Return (x, y) of the center of cell containing provided text 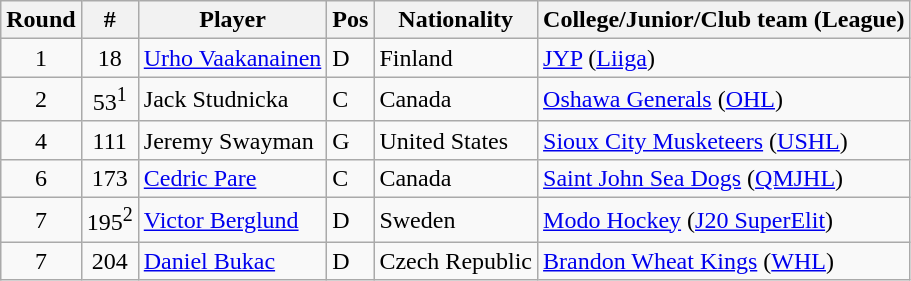
Nationality (456, 20)
111 (110, 140)
Brandon Wheat Kings (WHL) (724, 261)
Finland (456, 58)
Victor Berglund (232, 220)
Sweden (456, 220)
Daniel Bukac (232, 261)
# (110, 20)
United States (456, 140)
Sioux City Musketeers (USHL) (724, 140)
Jack Studnicka (232, 100)
Jeremy Swayman (232, 140)
4 (41, 140)
Round (41, 20)
18 (110, 58)
Urho Vaakanainen (232, 58)
G (350, 140)
JYP (Liiga) (724, 58)
Czech Republic (456, 261)
2 (41, 100)
531 (110, 100)
1952 (110, 220)
1 (41, 58)
173 (110, 178)
College/Junior/Club team (League) (724, 20)
204 (110, 261)
Modo Hockey (J20 SuperElit) (724, 220)
Pos (350, 20)
Player (232, 20)
Oshawa Generals (OHL) (724, 100)
Cedric Pare (232, 178)
6 (41, 178)
Saint John Sea Dogs (QMJHL) (724, 178)
